Pinpoint the cell where the given text exists, returning its (x, y) midpoint coordinate. 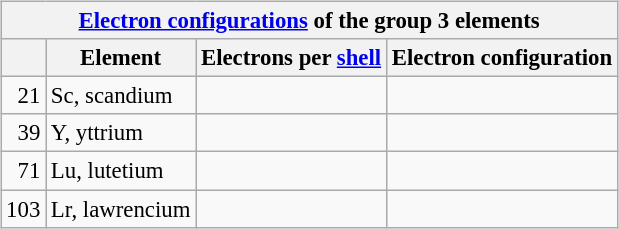
Electron configurations of the group 3 elements (310, 21)
Y, yttrium (121, 133)
Sc, scandium (121, 96)
Element (121, 58)
21 (24, 96)
Electrons per shell (292, 58)
71 (24, 171)
Lr, lawrencium (121, 209)
Electron configuration (502, 58)
103 (24, 209)
Lu, lutetium (121, 171)
39 (24, 133)
